Capture the cell that displays the provided text and extract its (x, y) central coordinate. 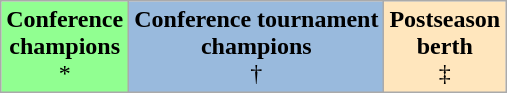
Conference tournamentchampions† (256, 47)
Conferencechampions* (65, 47)
Postseasonberth‡ (445, 47)
